Extract the (x, y) coordinate from the center of the cell holding the provided text.  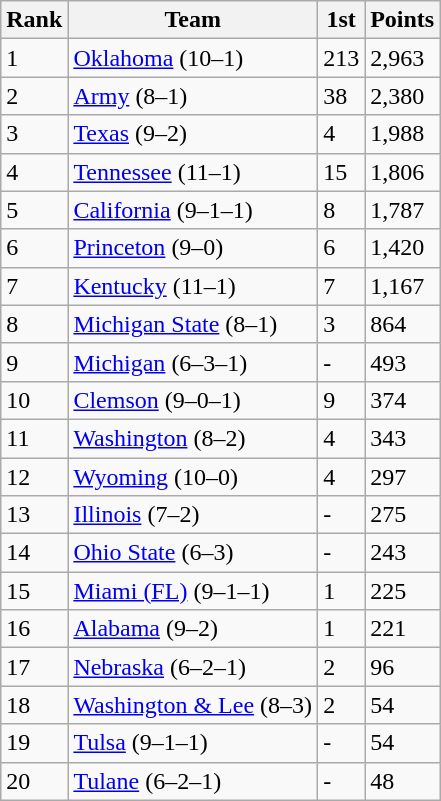
Washington & Lee (8–3) (193, 705)
Princeton (9–0) (193, 248)
225 (402, 591)
16 (34, 629)
Clemson (9–0–1) (193, 400)
2,963 (402, 58)
213 (342, 58)
38 (342, 96)
1,420 (402, 248)
Tennessee (11–1) (193, 172)
14 (34, 553)
Team (193, 20)
96 (402, 667)
1st (342, 20)
Michigan (6–3–1) (193, 362)
18 (34, 705)
California (9–1–1) (193, 210)
1,787 (402, 210)
13 (34, 515)
Alabama (9–2) (193, 629)
Tulane (6–2–1) (193, 781)
Nebraska (6–2–1) (193, 667)
275 (402, 515)
Wyoming (10–0) (193, 477)
Ohio State (6–3) (193, 553)
Miami (FL) (9–1–1) (193, 591)
374 (402, 400)
10 (34, 400)
Texas (9–2) (193, 134)
5 (34, 210)
221 (402, 629)
Army (8–1) (193, 96)
343 (402, 438)
20 (34, 781)
19 (34, 743)
48 (402, 781)
1,806 (402, 172)
17 (34, 667)
493 (402, 362)
11 (34, 438)
Oklahoma (10–1) (193, 58)
Illinois (7–2) (193, 515)
Rank (34, 20)
Washington (8–2) (193, 438)
864 (402, 324)
2,380 (402, 96)
12 (34, 477)
1,988 (402, 134)
Tulsa (9–1–1) (193, 743)
Points (402, 20)
1,167 (402, 286)
297 (402, 477)
Kentucky (11–1) (193, 286)
Michigan State (8–1) (193, 324)
243 (402, 553)
